Determine the (X, Y) coordinate at the center of the cell enclosing the given text.  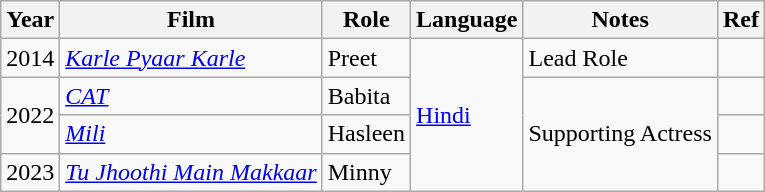
Tu Jhoothi Main Makkaar (191, 172)
Ref (740, 20)
Supporting Actress (620, 134)
2022 (30, 115)
Language (467, 20)
Year (30, 20)
Role (366, 20)
Hasleen (366, 134)
Minny (366, 172)
Preet (366, 58)
2023 (30, 172)
Film (191, 20)
Karle Pyaar Karle (191, 58)
2014 (30, 58)
CAT (191, 96)
Mili (191, 134)
Notes (620, 20)
Lead Role (620, 58)
Babita (366, 96)
Hindi (467, 115)
